From the cell containing the given text, extract its center point as (x, y) coordinate. 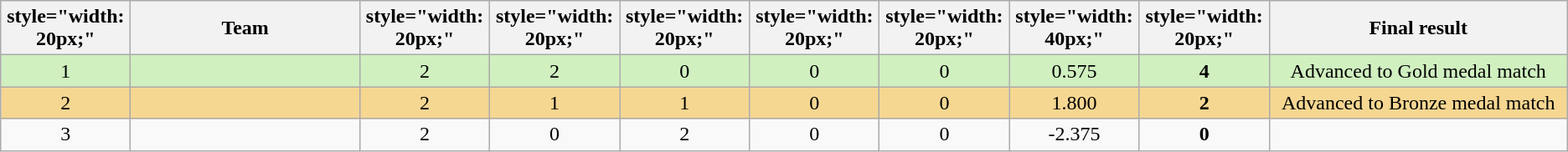
-2.375 (1074, 134)
3 (65, 134)
0.575 (1074, 71)
style="width: 40px;" (1074, 28)
Advanced to Bronze medal match (1418, 103)
4 (1204, 71)
Team (245, 28)
1.800 (1074, 103)
Advanced to Gold medal match (1418, 71)
Final result (1418, 28)
